Pinpoint the cell where the given text exists, returning its (x, y) midpoint coordinate. 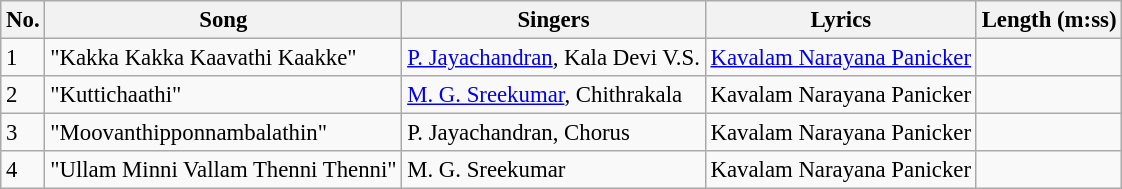
4 (23, 170)
"Moovanthipponnambalathin" (224, 133)
P. Jayachandran, Kala Devi V.S. (554, 58)
"Kakka Kakka Kaavathi Kaakke" (224, 58)
"Ullam Minni Vallam Thenni Thenni" (224, 170)
Song (224, 20)
"Kuttichaathi" (224, 95)
3 (23, 133)
1 (23, 58)
Length (m:ss) (1048, 20)
2 (23, 95)
P. Jayachandran, Chorus (554, 133)
Lyrics (840, 20)
No. (23, 20)
Singers (554, 20)
M. G. Sreekumar, Chithrakala (554, 95)
M. G. Sreekumar (554, 170)
